Return [x, y] of the center of cell containing provided text 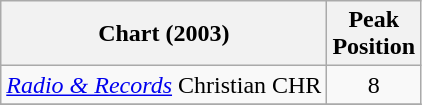
8 [374, 85]
Peak Position [374, 34]
Chart (2003) [164, 34]
Radio & Records Christian CHR [164, 85]
